Search for the cell housing the specified text and yield its [X, Y] center coordinate. 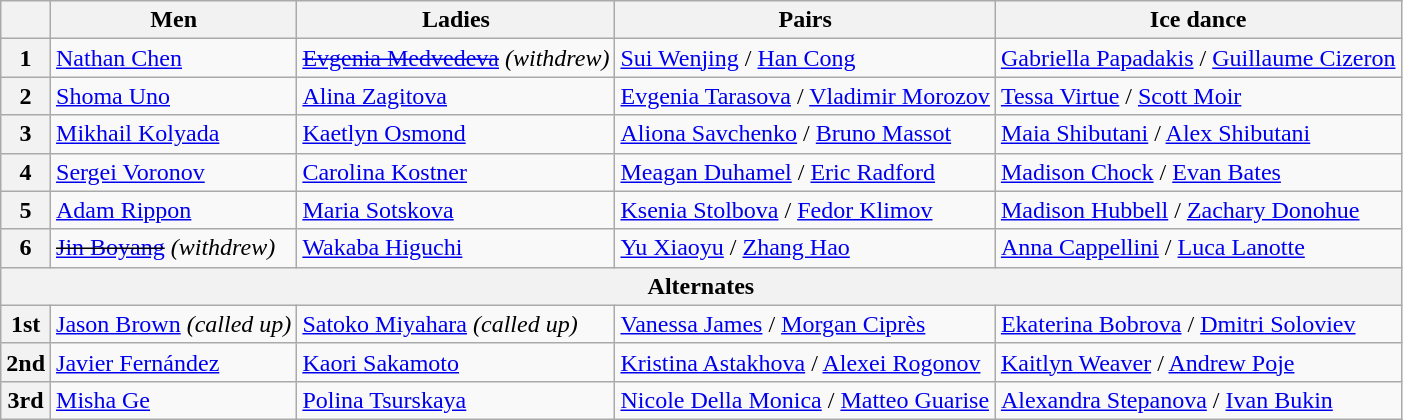
Alexandra Stepanova / Ivan Bukin [1198, 400]
Madison Hubbell / Zachary Donohue [1198, 210]
Javier Fernández [174, 362]
2nd [26, 362]
Tessa Virtue / Scott Moir [1198, 96]
1 [26, 58]
Evgenia Tarasova / Vladimir Morozov [805, 96]
Madison Chock / Evan Bates [1198, 172]
5 [26, 210]
Aliona Savchenko / Bruno Massot [805, 134]
Sergei Voronov [174, 172]
Sui Wenjing / Han Cong [805, 58]
Maria Sotskova [456, 210]
3rd [26, 400]
3 [26, 134]
Men [174, 20]
2 [26, 96]
Adam Rippon [174, 210]
Misha Ge [174, 400]
Anna Cappellini / Luca Lanotte [1198, 248]
Ekaterina Bobrova / Dmitri Soloviev [1198, 324]
Ice dance [1198, 20]
Maia Shibutani / Alex Shibutani [1198, 134]
Evgenia Medvedeva (withdrew) [456, 58]
Jin Boyang (withdrew) [174, 248]
Wakaba Higuchi [456, 248]
Carolina Kostner [456, 172]
Nathan Chen [174, 58]
Satoko Miyahara (called up) [456, 324]
6 [26, 248]
Jason Brown (called up) [174, 324]
Kristina Astakhova / Alexei Rogonov [805, 362]
Kaetlyn Osmond [456, 134]
4 [26, 172]
1st [26, 324]
Kaitlyn Weaver / Andrew Poje [1198, 362]
Ksenia Stolbova / Fedor Klimov [805, 210]
Meagan Duhamel / Eric Radford [805, 172]
Vanessa James / Morgan Ciprès [805, 324]
Gabriella Papadakis / Guillaume Cizeron [1198, 58]
Alternates [701, 286]
Yu Xiaoyu / Zhang Hao [805, 248]
Shoma Uno [174, 96]
Kaori Sakamoto [456, 362]
Nicole Della Monica / Matteo Guarise [805, 400]
Mikhail Kolyada [174, 134]
Alina Zagitova [456, 96]
Ladies [456, 20]
Polina Tsurskaya [456, 400]
Pairs [805, 20]
